Find where the given text appears and provide that cell's center as (x, y) coordinate. 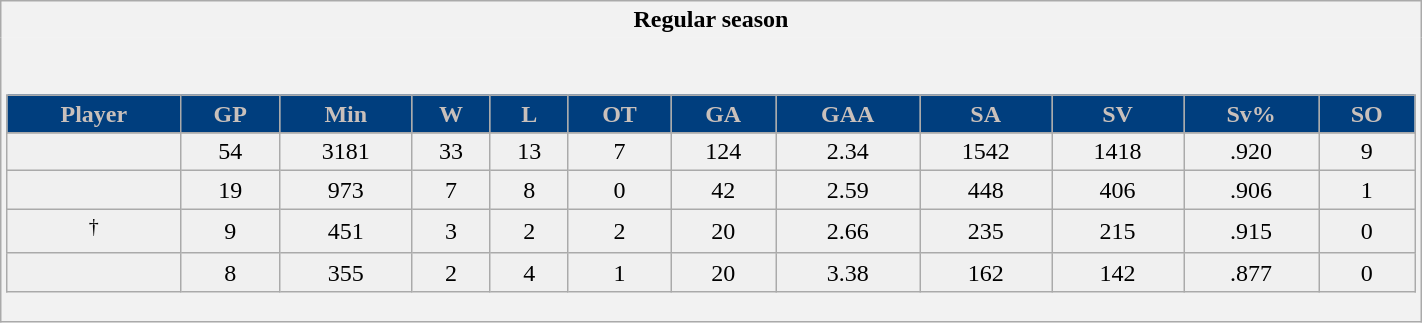
1418 (1118, 152)
SA (986, 114)
Sv% (1252, 114)
448 (986, 190)
54 (230, 152)
124 (724, 152)
215 (1118, 232)
Player (94, 114)
33 (451, 152)
Regular season (711, 20)
.877 (1252, 272)
42 (724, 190)
GP (230, 114)
2.66 (848, 232)
4 (529, 272)
† (94, 232)
162 (986, 272)
973 (346, 190)
235 (986, 232)
142 (1118, 272)
.915 (1252, 232)
GA (724, 114)
.906 (1252, 190)
1542 (986, 152)
406 (1118, 190)
GAA (848, 114)
2.34 (848, 152)
19 (230, 190)
SO (1367, 114)
13 (529, 152)
SV (1118, 114)
.920 (1252, 152)
355 (346, 272)
3181 (346, 152)
2.59 (848, 190)
3.38 (848, 272)
W (451, 114)
L (529, 114)
451 (346, 232)
Min (346, 114)
OT (619, 114)
3 (451, 232)
